Output the [x, y] coordinate of the center of the cell containing the given text.  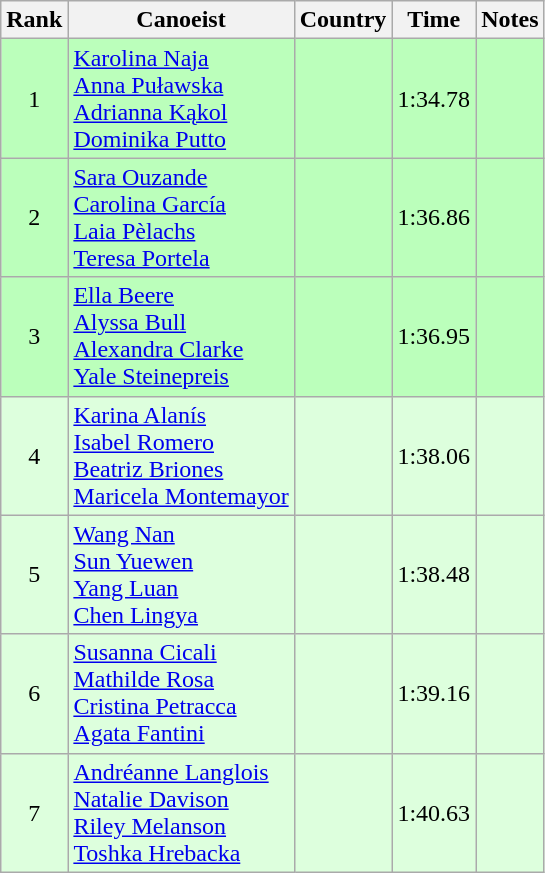
Notes [510, 20]
6 [34, 694]
Karina AlanísIsabel RomeroBeatriz BrionesMaricela Montemayor [181, 456]
1:34.78 [434, 98]
Ella BeereAlyssa BullAlexandra ClarkeYale Steinepreis [181, 336]
4 [34, 456]
Rank [34, 20]
Sara OuzandeCarolina GarcíaLaia PèlachsTeresa Portela [181, 218]
Country [343, 20]
Karolina NajaAnna PuławskaAdrianna KąkolDominika Putto [181, 98]
3 [34, 336]
Time [434, 20]
Susanna CicaliMathilde RosaCristina PetraccaAgata Fantini [181, 694]
1:38.06 [434, 456]
1:36.95 [434, 336]
1 [34, 98]
2 [34, 218]
Andréanne LangloisNatalie DavisonRiley MelansonToshka Hrebacka [181, 812]
5 [34, 574]
Canoeist [181, 20]
1:36.86 [434, 218]
Wang NanSun YuewenYang LuanChen Lingya [181, 574]
1:38.48 [434, 574]
1:40.63 [434, 812]
7 [34, 812]
1:39.16 [434, 694]
